Search for the cell housing the specified text and yield its [x, y] center coordinate. 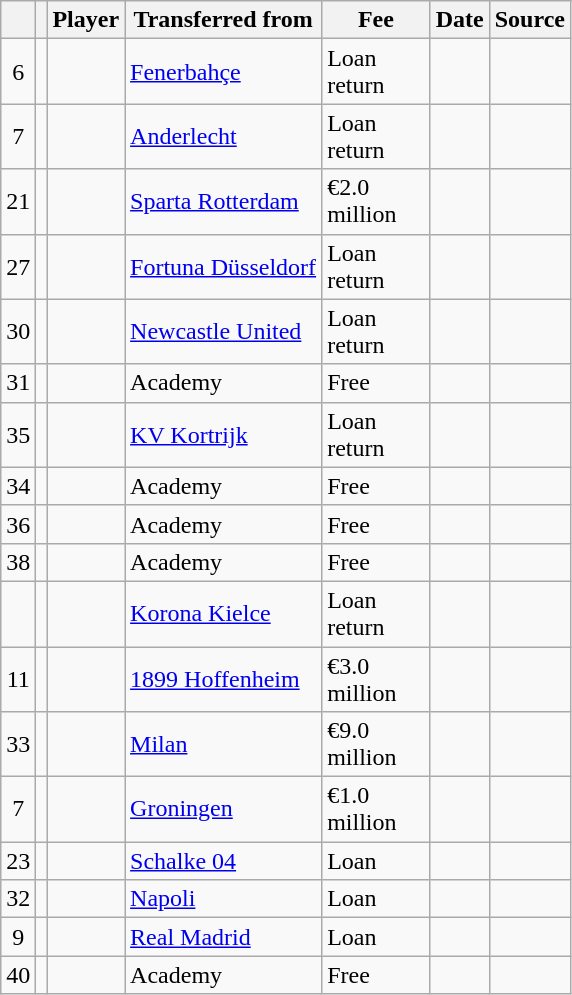
40 [18, 975]
Date [460, 20]
Groningen [224, 810]
Newcastle United [224, 332]
Source [530, 20]
€9.0 million [376, 744]
32 [18, 899]
Milan [224, 744]
KV Kortrijk [224, 434]
Real Madrid [224, 937]
11 [18, 678]
21 [18, 202]
1899 Hoffenheim [224, 678]
9 [18, 937]
Transferred from [224, 20]
Fortuna Düsseldorf [224, 266]
38 [18, 562]
33 [18, 744]
Sparta Rotterdam [224, 202]
27 [18, 266]
Fenerbahçe [224, 72]
35 [18, 434]
Korona Kielce [224, 614]
31 [18, 383]
Napoli [224, 899]
30 [18, 332]
Fee [376, 20]
23 [18, 861]
€1.0 million [376, 810]
Player [86, 20]
36 [18, 524]
Schalke 04 [224, 861]
34 [18, 486]
Anderlecht [224, 136]
€3.0 million [376, 678]
6 [18, 72]
€2.0 million [376, 202]
